Scan for the cell matching the given text and deliver its [x, y] coordinate at center. 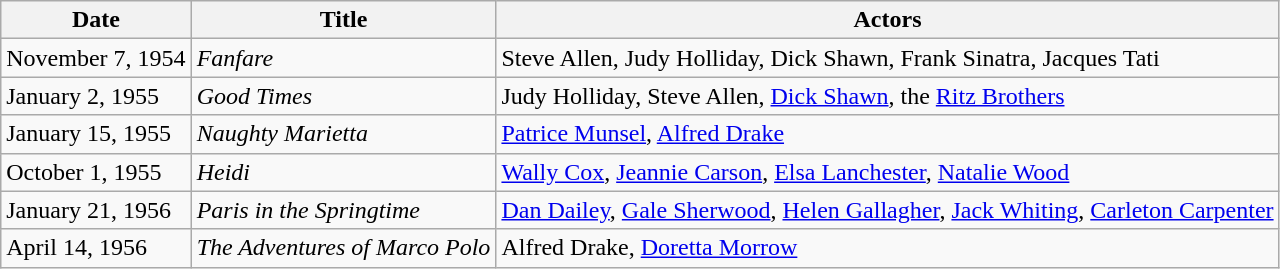
Heidi [344, 172]
January 2, 1955 [96, 96]
Alfred Drake, Doretta Morrow [888, 248]
Dan Dailey, Gale Sherwood, Helen Gallagher, Jack Whiting, Carleton Carpenter [888, 210]
Wally Cox, Jeannie Carson, Elsa Lanchester, Natalie Wood [888, 172]
Steve Allen, Judy Holliday, Dick Shawn, Frank Sinatra, Jacques Tati [888, 58]
Patrice Munsel, Alfred Drake [888, 134]
November 7, 1954 [96, 58]
Judy Holliday, Steve Allen, Dick Shawn, the Ritz Brothers [888, 96]
Paris in the Springtime [344, 210]
Date [96, 20]
January 15, 1955 [96, 134]
Good Times [344, 96]
January 21, 1956 [96, 210]
The Adventures of Marco Polo [344, 248]
October 1, 1955 [96, 172]
Actors [888, 20]
Naughty Marietta [344, 134]
Fanfare [344, 58]
Title [344, 20]
April 14, 1956 [96, 248]
